Return the [x, y] coordinate for the center point of the cell that contains the specified text.  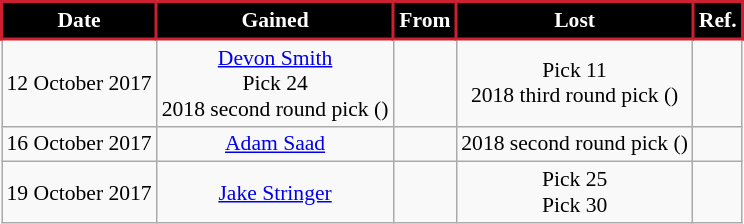
19 October 2017 [80, 192]
Date [80, 20]
Pick 25Pick 30 [574, 192]
Jake Stringer [276, 192]
12 October 2017 [80, 82]
Gained [276, 20]
Ref. [718, 20]
2018 second round pick () [574, 144]
Adam Saad [276, 144]
Devon SmithPick 242018 second round pick () [276, 82]
Lost [574, 20]
From [424, 20]
16 October 2017 [80, 144]
Pick 112018 third round pick () [574, 82]
